Locate the cell with the specified text and output its [x, y] center coordinate. 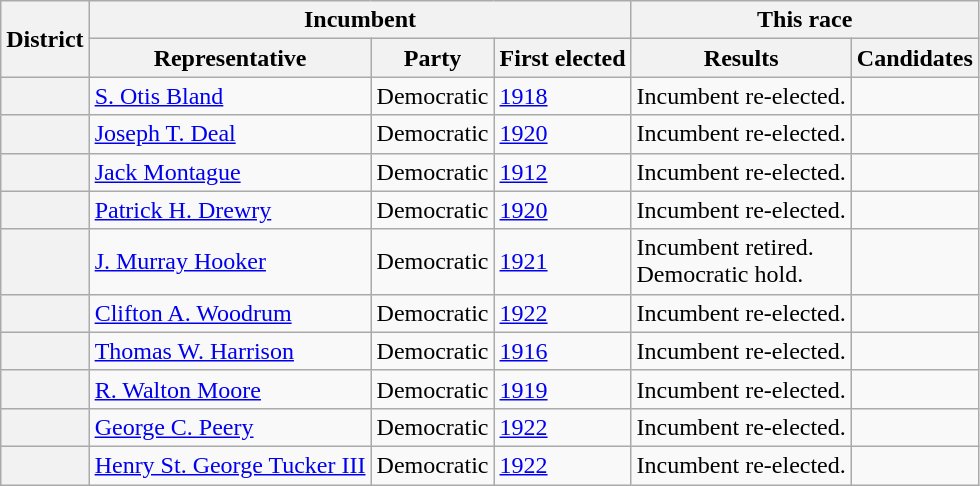
Clifton A. Woodrum [230, 313]
Thomas W. Harrison [230, 351]
Incumbent retired.Democratic hold. [741, 262]
1912 [562, 172]
Candidates [914, 58]
Henry St. George Tucker III [230, 465]
This race [804, 20]
First elected [562, 58]
Representative [230, 58]
J. Murray Hooker [230, 262]
1916 [562, 351]
S. Otis Bland [230, 96]
Patrick H. Drewry [230, 210]
1919 [562, 389]
Incumbent [360, 20]
George C. Peery [230, 427]
1918 [562, 96]
Party [432, 58]
1921 [562, 262]
Jack Montague [230, 172]
R. Walton Moore [230, 389]
District [45, 39]
Joseph T. Deal [230, 134]
Results [741, 58]
